Output the (X, Y) coordinate of the center of the cell containing the given text.  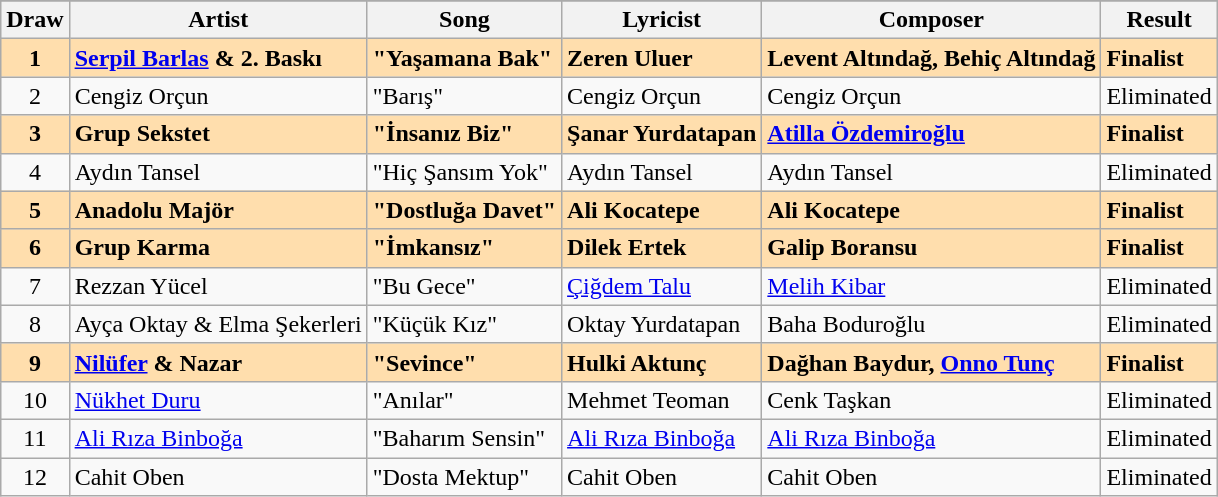
"İnsanız Biz" (464, 134)
Mehmet Teoman (662, 400)
Result (1159, 20)
Rezzan Yücel (218, 286)
"Bu Gece" (464, 286)
5 (35, 210)
Artist (218, 20)
Levent Altındağ, Behiç Altındağ (932, 58)
Lyricist (662, 20)
Galip Boransu (932, 248)
"Barış" (464, 96)
Song (464, 20)
Cenk Taşkan (932, 400)
"Dosta Mektup" (464, 477)
Nükhet Duru (218, 400)
Nilüfer & Nazar (218, 362)
1 (35, 58)
"Sevince" (464, 362)
Atilla Özdemiroğlu (932, 134)
Grup Karma (218, 248)
12 (35, 477)
Baha Boduroğlu (932, 324)
4 (35, 172)
3 (35, 134)
"Yaşamana Bak" (464, 58)
"İmkansız" (464, 248)
6 (35, 248)
"Dostluğa Davet" (464, 210)
Dilek Ertek (662, 248)
"Küçük Kız" (464, 324)
9 (35, 362)
Hulki Aktunç (662, 362)
2 (35, 96)
Anadolu Majör (218, 210)
Şanar Yurdatapan (662, 134)
7 (35, 286)
Serpil Barlas & 2. Baskı (218, 58)
Melih Kibar (932, 286)
Draw (35, 20)
Grup Sekstet (218, 134)
10 (35, 400)
Çiğdem Talu (662, 286)
"Baharım Sensin" (464, 438)
Ayça Oktay & Elma Şekerleri (218, 324)
11 (35, 438)
Composer (932, 20)
Zeren Uluer (662, 58)
"Anılar" (464, 400)
"Hiç Şansım Yok" (464, 172)
8 (35, 324)
Dağhan Baydur, Onno Tunç (932, 362)
Oktay Yurdatapan (662, 324)
